Determine the [x, y] coordinate at the center of the cell enclosing the given text.  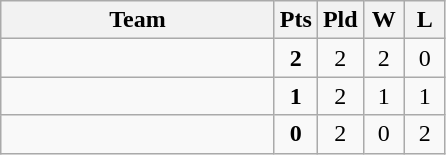
Pld [340, 20]
W [384, 20]
Team [138, 20]
Pts [296, 20]
L [424, 20]
